Output the [X, Y] coordinate of the center of the cell containing the given text.  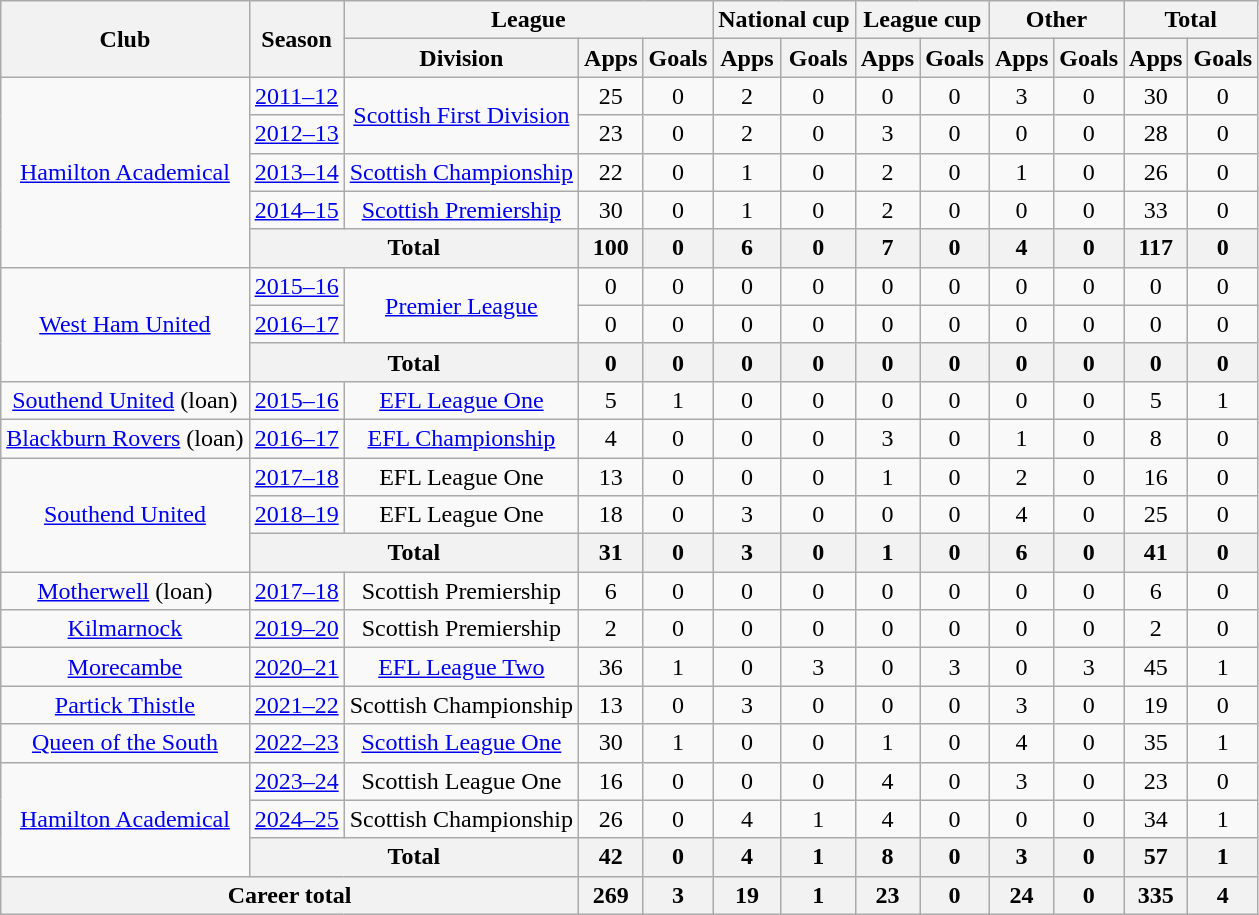
2011–12 [296, 96]
2024–25 [296, 819]
Club [125, 39]
2019–20 [296, 629]
31 [611, 553]
33 [1156, 210]
Premier League [461, 305]
Queen of the South [125, 743]
Career total [290, 895]
League cup [922, 20]
42 [611, 857]
36 [611, 667]
Season [296, 39]
Kilmarnock [125, 629]
National cup [784, 20]
57 [1156, 857]
2020–21 [296, 667]
2023–24 [296, 781]
34 [1156, 819]
7 [887, 248]
Partick Thistle [125, 705]
EFL League Two [461, 667]
269 [611, 895]
Scottish First Division [461, 115]
Motherwell (loan) [125, 591]
West Ham United [125, 324]
24 [1021, 895]
Other [1056, 20]
2021–22 [296, 705]
2012–13 [296, 134]
Southend United [125, 515]
2013–14 [296, 172]
Division [461, 58]
28 [1156, 134]
35 [1156, 743]
100 [611, 248]
Blackburn Rovers (loan) [125, 438]
18 [611, 515]
Southend United (loan) [125, 400]
League [528, 20]
EFL Championship [461, 438]
45 [1156, 667]
22 [611, 172]
2018–19 [296, 515]
41 [1156, 553]
2022–23 [296, 743]
2014–15 [296, 210]
335 [1156, 895]
Morecambe [125, 667]
117 [1156, 248]
